Scan for the cell matching the given text and deliver its (x, y) coordinate at center. 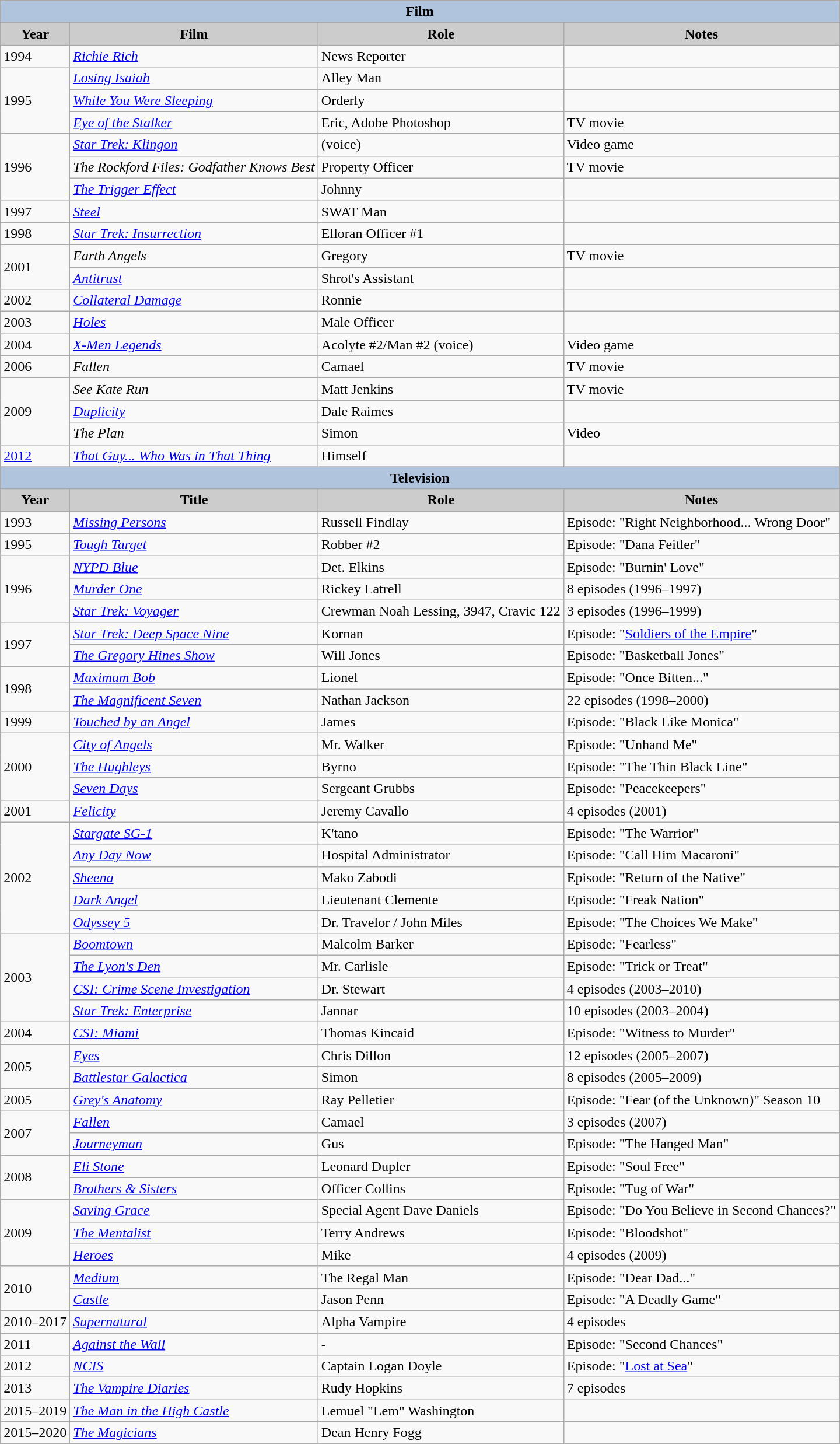
2013 (35, 1389)
Dale Raimes (441, 411)
2006 (35, 367)
Mako Zabodi (441, 877)
Mr. Walker (441, 744)
Video (701, 433)
The Vampire Diaries (194, 1389)
Episode: "Soldiers of the Empire" (701, 633)
Jeremy Cavallo (441, 811)
1993 (35, 522)
James (441, 722)
Touched by an Angel (194, 722)
12 episodes (2005–2007) (701, 1055)
Eric, Adobe Photoshop (441, 123)
The Hughleys (194, 767)
Eyes (194, 1055)
Eli Stone (194, 1166)
Heroes (194, 1255)
Ray Pelletier (441, 1100)
Brothers & Sisters (194, 1188)
Shrot's Assistant (441, 278)
That Guy... Who Was in That Thing (194, 456)
Episode: "Do You Believe in Second Chances?" (701, 1211)
4 episodes (2009) (701, 1255)
The Trigger Effect (194, 189)
Thomas Kincaid (441, 1033)
Dark Angel (194, 900)
City of Angels (194, 744)
Property Officer (441, 167)
Elloran Officer #1 (441, 233)
Episode: "The Warrior" (701, 833)
Episode: "Return of the Native" (701, 877)
Episode: "Black Like Monica" (701, 722)
(voice) (441, 145)
Eye of the Stalker (194, 123)
Mike (441, 1255)
Alley Man (441, 78)
Kornan (441, 633)
1999 (35, 722)
Battlestar Galactica (194, 1078)
Grey's Anatomy (194, 1100)
Losing Isaiah (194, 78)
Maximum Bob (194, 678)
2010–2017 (35, 1321)
Mr. Carlisle (441, 966)
10 episodes (2003–2004) (701, 1011)
2000 (35, 767)
Jason Penn (441, 1299)
Episode: "Dana Feitler" (701, 544)
Episode: "Freak Nation" (701, 900)
Seven Days (194, 789)
Episode: "Tug of War" (701, 1188)
Odyssey 5 (194, 922)
2010 (35, 1288)
Tough Target (194, 544)
NCIS (194, 1366)
2011 (35, 1344)
Chris Dillon (441, 1055)
Episode: "Trick or Treat" (701, 966)
Dean Henry Fogg (441, 1433)
Duplicity (194, 411)
Title (194, 500)
Star Trek: Enterprise (194, 1011)
Det. Elkins (441, 567)
Dr. Travelor / John Miles (441, 922)
Episode: "Basketball Jones" (701, 656)
8 episodes (2005–2009) (701, 1078)
Leonard Dupler (441, 1166)
Episode: "Fearless" (701, 944)
- (441, 1344)
The Magicians (194, 1433)
Lionel (441, 678)
The Mentalist (194, 1233)
Jannar (441, 1011)
Television (420, 478)
See Kate Run (194, 389)
NYPD Blue (194, 567)
CSI: Miami (194, 1033)
Matt Jenkins (441, 389)
Missing Persons (194, 522)
2008 (35, 1177)
8 episodes (1996–1997) (701, 589)
Dr. Stewart (441, 989)
Murder One (194, 589)
4 episodes (2003–2010) (701, 989)
Episode: "Fear (of the Unknown)" Season 10 (701, 1100)
SWAT Man (441, 211)
Rickey Latrell (441, 589)
Star Trek: Deep Space Nine (194, 633)
Orderly (441, 100)
Episode: "Second Chances" (701, 1344)
Star Trek: Klingon (194, 145)
2007 (35, 1133)
The Regal Man (441, 1277)
While You Were Sleeping (194, 100)
Any Day Now (194, 855)
The Plan (194, 433)
Saving Grace (194, 1211)
Special Agent Dave Daniels (441, 1211)
Officer Collins (441, 1188)
Episode: "Lost at Sea" (701, 1366)
Episode: "Unhand Me" (701, 744)
Star Trek: Voyager (194, 611)
CSI: Crime Scene Investigation (194, 989)
Episode: "The Hanged Man" (701, 1144)
Acolyte #2/Man #2 (voice) (441, 345)
Collateral Damage (194, 300)
Episode: "Call Him Macaroni" (701, 855)
Crewman Noah Lessing, 3947, Cravic 122 (441, 611)
22 episodes (1998–2000) (701, 700)
Robber #2 (441, 544)
Russell Findlay (441, 522)
Alpha Vampire (441, 1321)
The Gregory Hines Show (194, 656)
The Man in the High Castle (194, 1411)
Episode: "Peacekeepers" (701, 789)
Hospital Administrator (441, 855)
Episode: "Dear Dad..." (701, 1277)
The Lyon's Den (194, 966)
4 episodes (701, 1321)
Himself (441, 456)
Episode: "Witness to Murder" (701, 1033)
Episode: "Soul Free" (701, 1166)
3 episodes (2007) (701, 1122)
Stargate SG-1 (194, 833)
Gregory (441, 256)
Lieutenant Clemente (441, 900)
Holes (194, 323)
Sergeant Grubbs (441, 789)
News Reporter (441, 56)
Episode: "The Choices We Make" (701, 922)
Castle (194, 1299)
Nathan Jackson (441, 700)
Star Trek: Insurrection (194, 233)
2015–2020 (35, 1433)
Steel (194, 211)
Episode: "The Thin Black Line" (701, 767)
7 episodes (701, 1389)
Terry Andrews (441, 1233)
X-Men Legends (194, 345)
Episode: "A Deadly Game" (701, 1299)
Richie Rich (194, 56)
The Magnificent Seven (194, 700)
Supernatural (194, 1321)
Medium (194, 1277)
Johnny (441, 189)
Antitrust (194, 278)
K'tano (441, 833)
Will Jones (441, 656)
Journeyman (194, 1144)
Episode: "Once Bitten..." (701, 678)
Lemuel "Lem" Washington (441, 1411)
Sheena (194, 877)
Ronnie (441, 300)
2015–2019 (35, 1411)
3 episodes (1996–1999) (701, 611)
Rudy Hopkins (441, 1389)
Boomtown (194, 944)
Earth Angels (194, 256)
Malcolm Barker (441, 944)
The Rockford Files: Godfather Knows Best (194, 167)
Captain Logan Doyle (441, 1366)
4 episodes (2001) (701, 811)
Against the Wall (194, 1344)
Felicity (194, 811)
Male Officer (441, 323)
Episode: "Bloodshot" (701, 1233)
Gus (441, 1144)
Byrno (441, 767)
1994 (35, 56)
Episode: "Right Neighborhood... Wrong Door" (701, 522)
Episode: "Burnin' Love" (701, 567)
